For the text-containing cell, return its midpoint in [x, y] coordinate format. 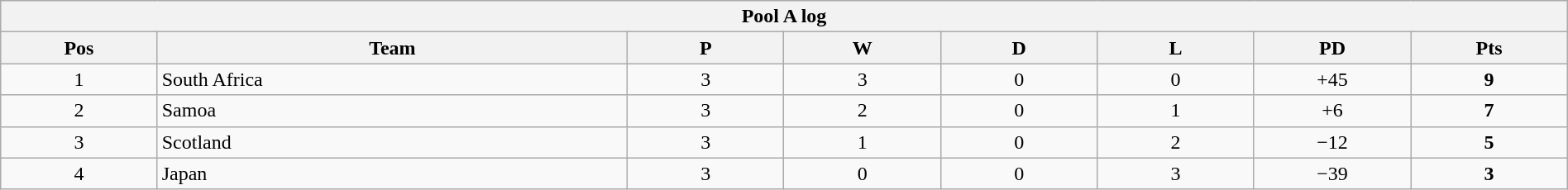
−39 [1331, 173]
L [1176, 48]
5 [1489, 142]
9 [1489, 79]
Team [392, 48]
Samoa [392, 111]
D [1019, 48]
Scotland [392, 142]
4 [79, 173]
W [862, 48]
Pts [1489, 48]
Pool A log [784, 17]
7 [1489, 111]
PD [1331, 48]
−12 [1331, 142]
Japan [392, 173]
Pos [79, 48]
+45 [1331, 79]
South Africa [392, 79]
+6 [1331, 111]
P [706, 48]
